Provide the [x, y] coordinate of the cell's center where the given text is located.  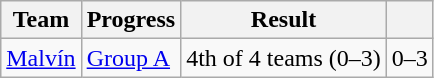
Malvín [41, 58]
0–3 [410, 58]
4th of 4 teams (0–3) [284, 58]
Result [284, 20]
Group A [130, 58]
Progress [130, 20]
Team [41, 20]
